Search for the cell housing the specified text and yield its [x, y] center coordinate. 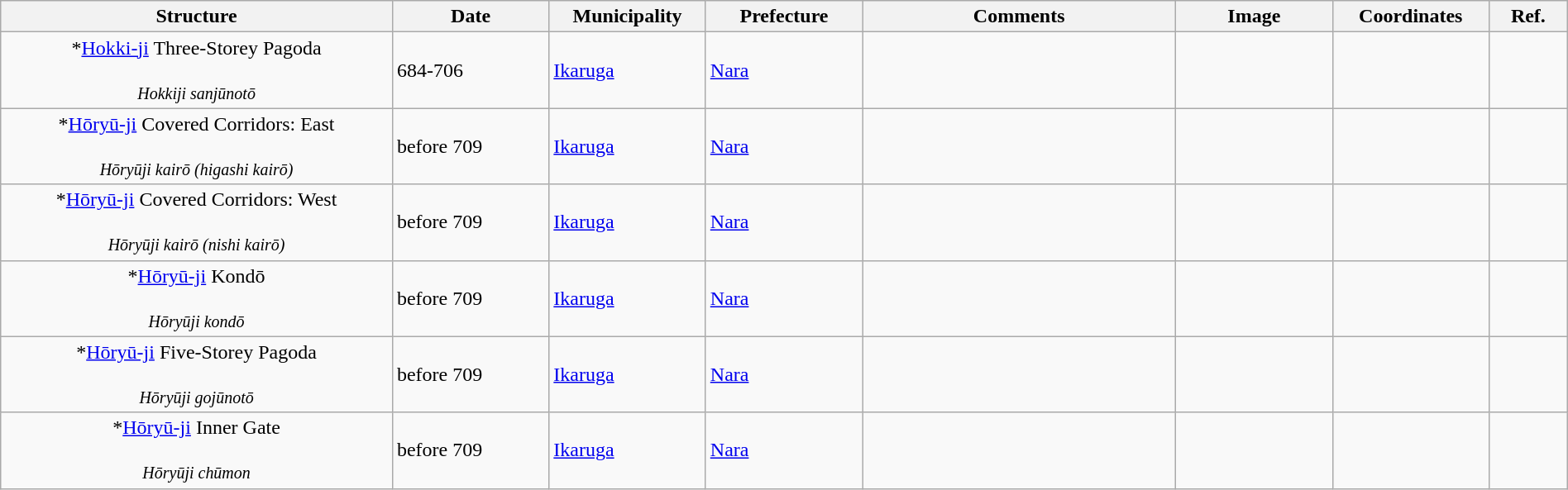
*Hōryū-ji Covered Corridors: EastHōryūji kairō (higashi kairō) [197, 146]
Date [470, 17]
Comments [1019, 17]
Coordinates [1411, 17]
*Hōryū-ji KondōHōryūji kondō [197, 298]
Structure [197, 17]
Image [1254, 17]
Municipality [627, 17]
*Hōryū-ji Inner GateHōryūji chūmon [197, 450]
Prefecture [784, 17]
Ref. [1528, 17]
*Hōryū-ji Five-Storey PagodaHōryūji gojūnotō [197, 374]
684-706 [470, 70]
*Hōryū-ji Covered Corridors: WestHōryūji kairō (nishi kairō) [197, 222]
*Hokki-ji Three-Storey PagodaHokkiji sanjūnotō [197, 70]
